Provide the [x, y] coordinate of the cell's center where the given text is located.  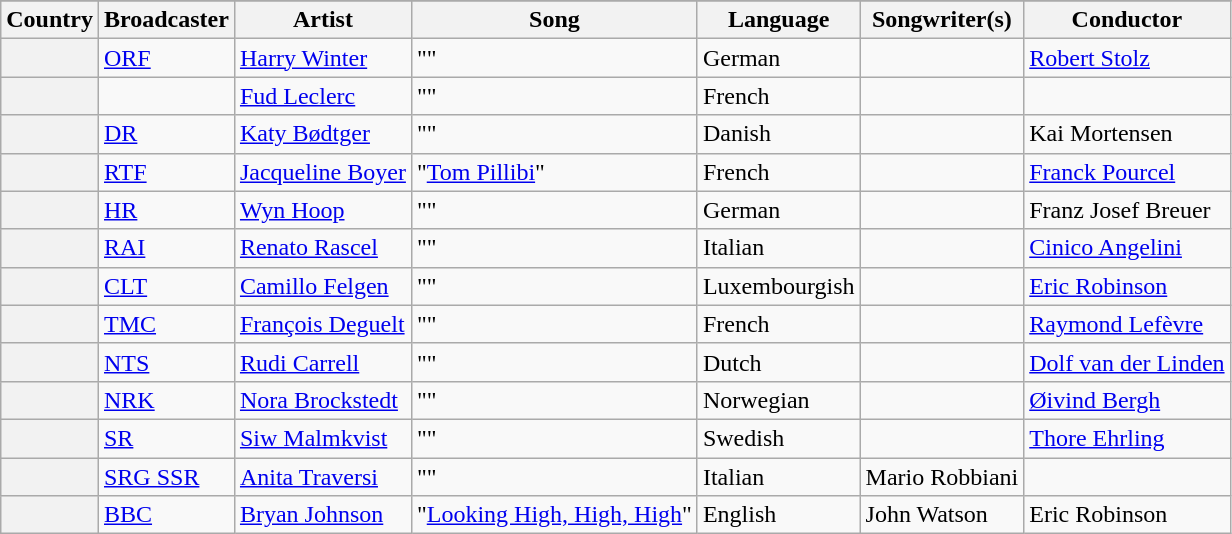
TMC [166, 324]
English [778, 515]
Norwegian [778, 400]
Franz Josef Breuer [1127, 210]
Anita Traversi [322, 477]
Kai Mortensen [1127, 134]
Country [50, 20]
CLT [166, 286]
Franck Pourcel [1127, 172]
Jacqueline Boyer [322, 172]
SR [166, 438]
Danish [778, 134]
Thore Ehrling [1127, 438]
Cinico Angelini [1127, 248]
Mario Robbiani [942, 477]
Artist [322, 20]
Fud Leclerc [322, 96]
SRG SSR [166, 477]
Dolf van der Linden [1127, 362]
Bryan Johnson [322, 515]
HR [166, 210]
Song [554, 20]
Luxembourgish [778, 286]
RTF [166, 172]
Songwriter(s) [942, 20]
Renato Rascel [322, 248]
BBC [166, 515]
"Tom Pillibi" [554, 172]
NTS [166, 362]
Katy Bødtger [322, 134]
"Looking High, High, High" [554, 515]
Siw Malmkvist [322, 438]
Conductor [1127, 20]
ORF [166, 58]
Harry Winter [322, 58]
Wyn Hoop [322, 210]
Rudi Carrell [322, 362]
Øivind Bergh [1127, 400]
François Deguelt [322, 324]
RAI [166, 248]
John Watson [942, 515]
Camillo Felgen [322, 286]
Language [778, 20]
NRK [166, 400]
DR [166, 134]
Dutch [778, 362]
Broadcaster [166, 20]
Swedish [778, 438]
Robert Stolz [1127, 58]
Raymond Lefèvre [1127, 324]
Nora Brockstedt [322, 400]
